Return (x, y) of the center of cell containing provided text 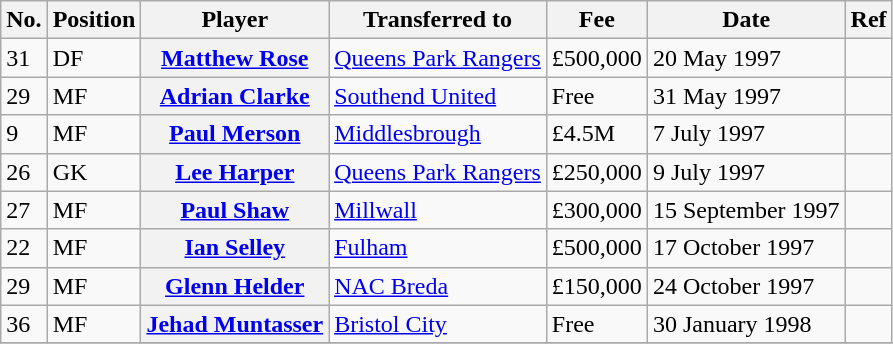
£150,000 (596, 286)
9 (24, 134)
Paul Shaw (235, 210)
Adrian Clarke (235, 96)
26 (24, 172)
Southend United (438, 96)
NAC Breda (438, 286)
Fulham (438, 248)
£250,000 (596, 172)
22 (24, 248)
Position (94, 20)
31 May 1997 (746, 96)
31 (24, 58)
9 July 1997 (746, 172)
7 July 1997 (746, 134)
Bristol City (438, 324)
17 October 1997 (746, 248)
£300,000 (596, 210)
GK (94, 172)
Lee Harper (235, 172)
Player (235, 20)
Ian Selley (235, 248)
DF (94, 58)
15 September 1997 (746, 210)
Ref (868, 20)
Matthew Rose (235, 58)
Transferred to (438, 20)
Middlesbrough (438, 134)
Paul Merson (235, 134)
36 (24, 324)
Jehad Muntasser (235, 324)
Glenn Helder (235, 286)
20 May 1997 (746, 58)
Date (746, 20)
24 October 1997 (746, 286)
No. (24, 20)
30 January 1998 (746, 324)
Fee (596, 20)
£4.5M (596, 134)
27 (24, 210)
Millwall (438, 210)
